Locate the cell with the specified text and output its (X, Y) center coordinate. 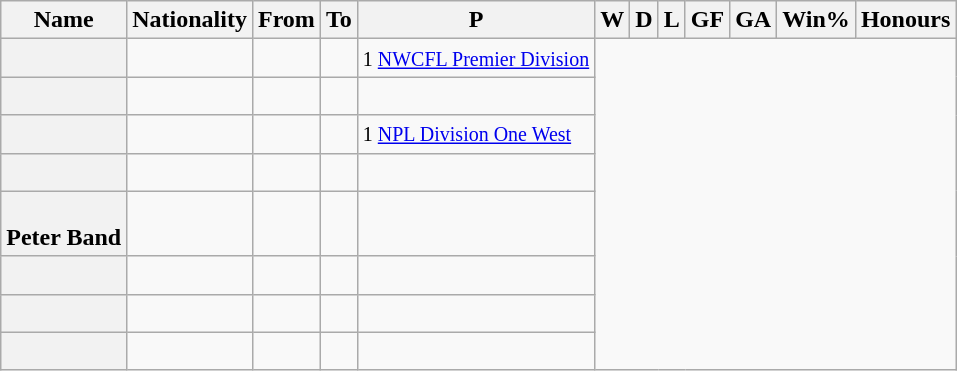
Win% (816, 20)
From (286, 20)
Name (64, 20)
W (612, 20)
P (476, 20)
D (644, 20)
To (338, 20)
Peter Band (64, 224)
1 NPL Division One West (476, 134)
L (672, 20)
1 NWCFL Premier Division (476, 58)
GF (707, 20)
Nationality (190, 20)
GA (754, 20)
Honours (905, 20)
